Scan for the cell matching the given text and deliver its [X, Y] coordinate at center. 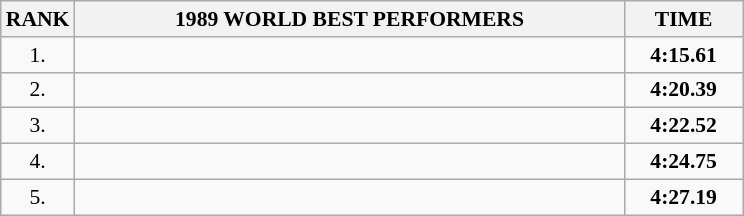
5. [38, 197]
2. [38, 90]
4:20.39 [684, 90]
1. [38, 55]
1989 WORLD BEST PERFORMERS [349, 19]
4:27.19 [684, 197]
4:24.75 [684, 162]
4. [38, 162]
RANK [38, 19]
TIME [684, 19]
4:15.61 [684, 55]
4:22.52 [684, 126]
3. [38, 126]
